Determine the (x, y) coordinate at the center of the cell enclosing the given text.  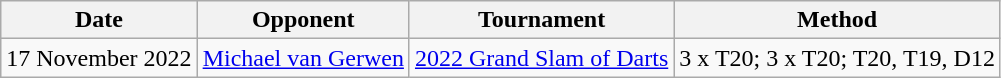
Tournament (541, 20)
17 November 2022 (99, 58)
Opponent (303, 20)
Date (99, 20)
Michael van Gerwen (303, 58)
Method (838, 20)
3 x T20; 3 x T20; T20, T19, D12 (838, 58)
2022 Grand Slam of Darts (541, 58)
